Pinpoint the cell where the given text exists, returning its [x, y] midpoint coordinate. 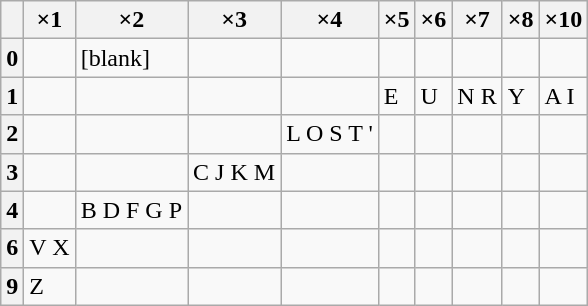
×7 [477, 20]
V X [50, 248]
4 [12, 210]
E [396, 96]
[blank] [131, 58]
3 [12, 172]
×5 [396, 20]
B D F G P [131, 210]
Z [50, 286]
×8 [520, 20]
×6 [434, 20]
2 [12, 134]
1 [12, 96]
×3 [234, 20]
×4 [330, 20]
A I [564, 96]
L O S T ' [330, 134]
×10 [564, 20]
Y [520, 96]
6 [12, 248]
9 [12, 286]
C J K M [234, 172]
U [434, 96]
×1 [50, 20]
×2 [131, 20]
0 [12, 58]
N R [477, 96]
